Scan for the cell matching the given text and deliver its [X, Y] coordinate at center. 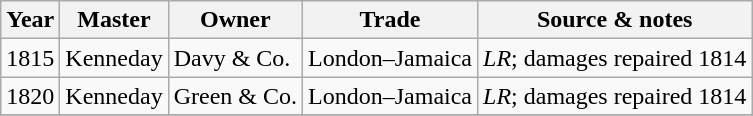
Source & notes [615, 20]
1815 [30, 58]
Master [114, 20]
Green & Co. [235, 96]
Trade [390, 20]
Davy & Co. [235, 58]
Owner [235, 20]
1820 [30, 96]
Year [30, 20]
